Extract the [X, Y] coordinate from the center of the cell holding the provided text.  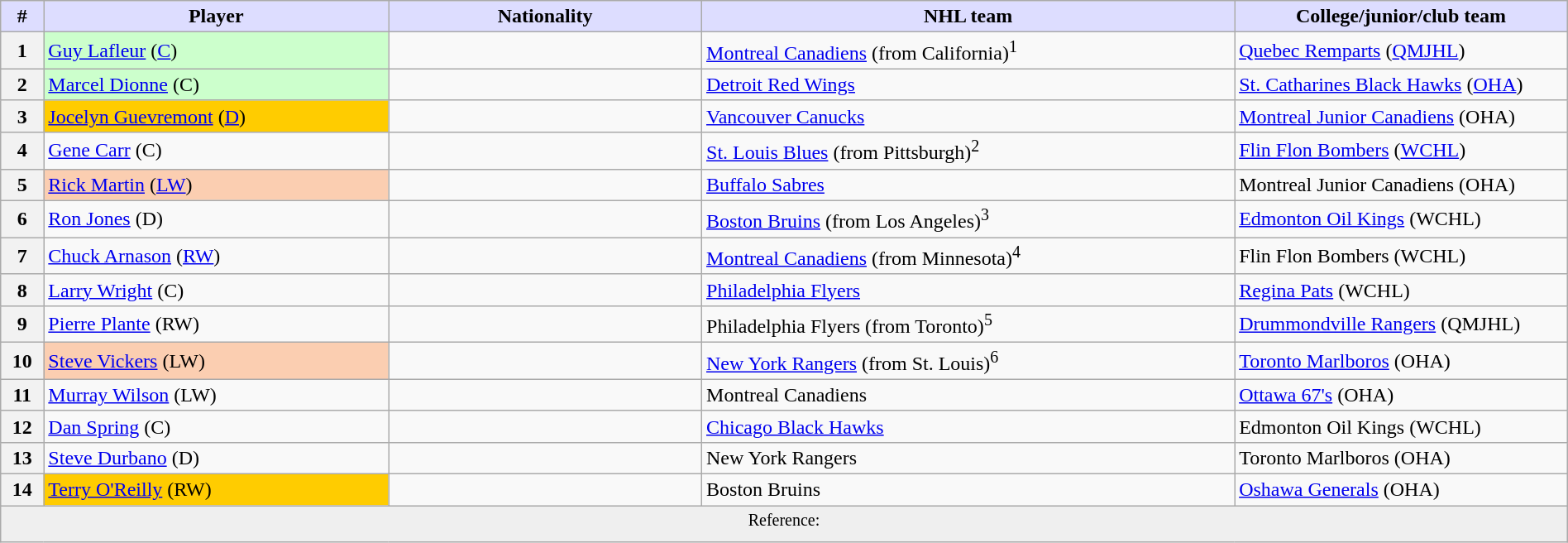
Murray Wilson (LW) [217, 395]
NHL team [968, 17]
Marcel Dionne (C) [217, 84]
6 [22, 219]
3 [22, 116]
Pierre Plante (RW) [217, 324]
11 [22, 395]
Dan Spring (C) [217, 426]
Rick Martin (LW) [217, 185]
Ron Jones (D) [217, 219]
Vancouver Canucks [968, 116]
8 [22, 290]
Chuck Arnason (RW) [217, 257]
Drummondville Rangers (QMJHL) [1401, 324]
Chicago Black Hawks [968, 426]
Nationality [546, 17]
5 [22, 185]
Philadelphia Flyers [968, 290]
New York Rangers (from St. Louis)6 [968, 361]
Reference: [784, 525]
St. Louis Blues (from Pittsburgh)2 [968, 151]
1 [22, 51]
Montreal Canadiens (from Minnesota)4 [968, 257]
New York Rangers [968, 459]
Oshawa Generals (OHA) [1401, 490]
2 [22, 84]
Player [217, 17]
Guy Lafleur (C) [217, 51]
# [22, 17]
Detroit Red Wings [968, 84]
Terry O'Reilly (RW) [217, 490]
St. Catharines Black Hawks (OHA) [1401, 84]
10 [22, 361]
Quebec Remparts (QMJHL) [1401, 51]
9 [22, 324]
13 [22, 459]
Ottawa 67's (OHA) [1401, 395]
Larry Wright (C) [217, 290]
Boston Bruins [968, 490]
Buffalo Sabres [968, 185]
Philadelphia Flyers (from Toronto)5 [968, 324]
4 [22, 151]
7 [22, 257]
College/junior/club team [1401, 17]
Montreal Canadiens (from California)1 [968, 51]
Gene Carr (C) [217, 151]
Boston Bruins (from Los Angeles)3 [968, 219]
Steve Durbano (D) [217, 459]
12 [22, 426]
Montreal Canadiens [968, 395]
Jocelyn Guevremont (D) [217, 116]
Steve Vickers (LW) [217, 361]
Regina Pats (WCHL) [1401, 290]
14 [22, 490]
